Return the (x, y) coordinate for the center point of the cell that contains the specified text.  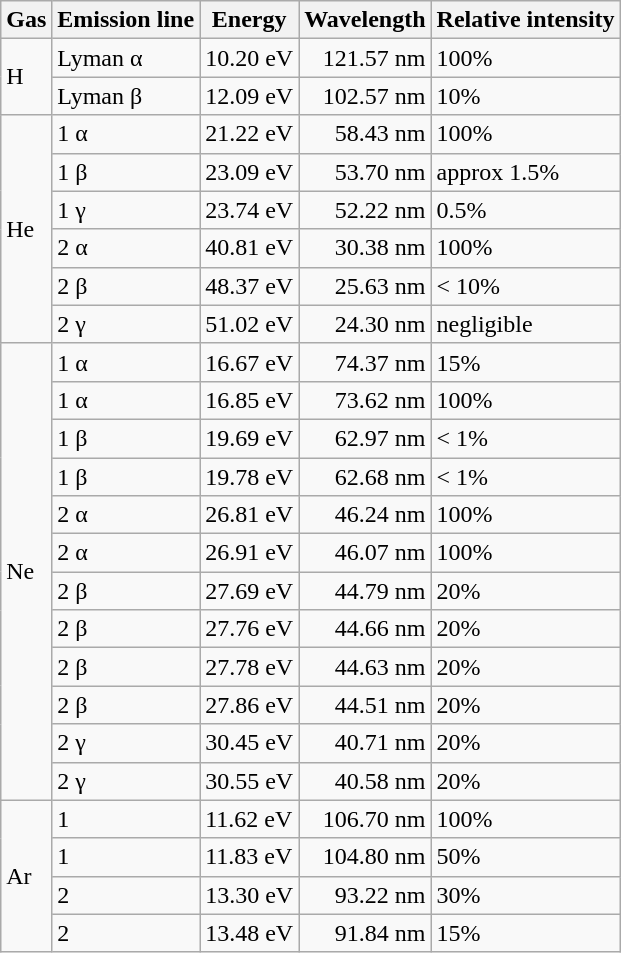
53.70 nm (365, 172)
10% (526, 96)
106.70 nm (365, 819)
40.71 nm (365, 743)
27.76 eV (250, 629)
Ne (26, 572)
He (26, 229)
30.38 nm (365, 248)
25.63 nm (365, 286)
negligible (526, 324)
Emission line (126, 20)
11.83 eV (250, 857)
Wavelength (365, 20)
46.24 nm (365, 515)
Lyman β (126, 96)
12.09 eV (250, 96)
121.57 nm (365, 58)
27.69 eV (250, 591)
< 10% (526, 286)
16.85 eV (250, 400)
23.09 eV (250, 172)
Relative intensity (526, 20)
40.58 nm (365, 781)
30.45 eV (250, 743)
44.66 nm (365, 629)
91.84 nm (365, 933)
11.62 eV (250, 819)
Energy (250, 20)
62.97 nm (365, 438)
1 γ (126, 210)
48.37 eV (250, 286)
Gas (26, 20)
44.79 nm (365, 591)
93.22 nm (365, 895)
104.80 nm (365, 857)
24.30 nm (365, 324)
62.68 nm (365, 477)
0.5% (526, 210)
27.78 eV (250, 667)
40.81 eV (250, 248)
52.22 nm (365, 210)
approx 1.5% (526, 172)
58.43 nm (365, 134)
44.63 nm (365, 667)
102.57 nm (365, 96)
46.07 nm (365, 553)
51.02 eV (250, 324)
27.86 eV (250, 705)
74.37 nm (365, 362)
16.67 eV (250, 362)
21.22 eV (250, 134)
30.55 eV (250, 781)
19.69 eV (250, 438)
44.51 nm (365, 705)
Ar (26, 876)
26.91 eV (250, 553)
73.62 nm (365, 400)
10.20 eV (250, 58)
23.74 eV (250, 210)
Lyman α (126, 58)
30% (526, 895)
13.48 eV (250, 933)
19.78 eV (250, 477)
26.81 eV (250, 515)
50% (526, 857)
H (26, 77)
13.30 eV (250, 895)
